Provide the (x, y) coordinate of the cell's center where the given text is located.  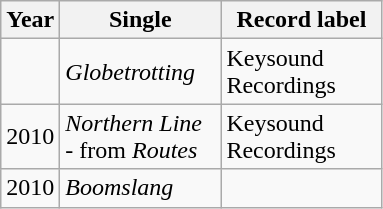
Record label (302, 20)
Northern Line - from Routes (140, 136)
Single (140, 20)
Year (30, 20)
Globetrotting (140, 72)
Boomslang (140, 188)
